For the text-containing cell, return its midpoint in [x, y] coordinate format. 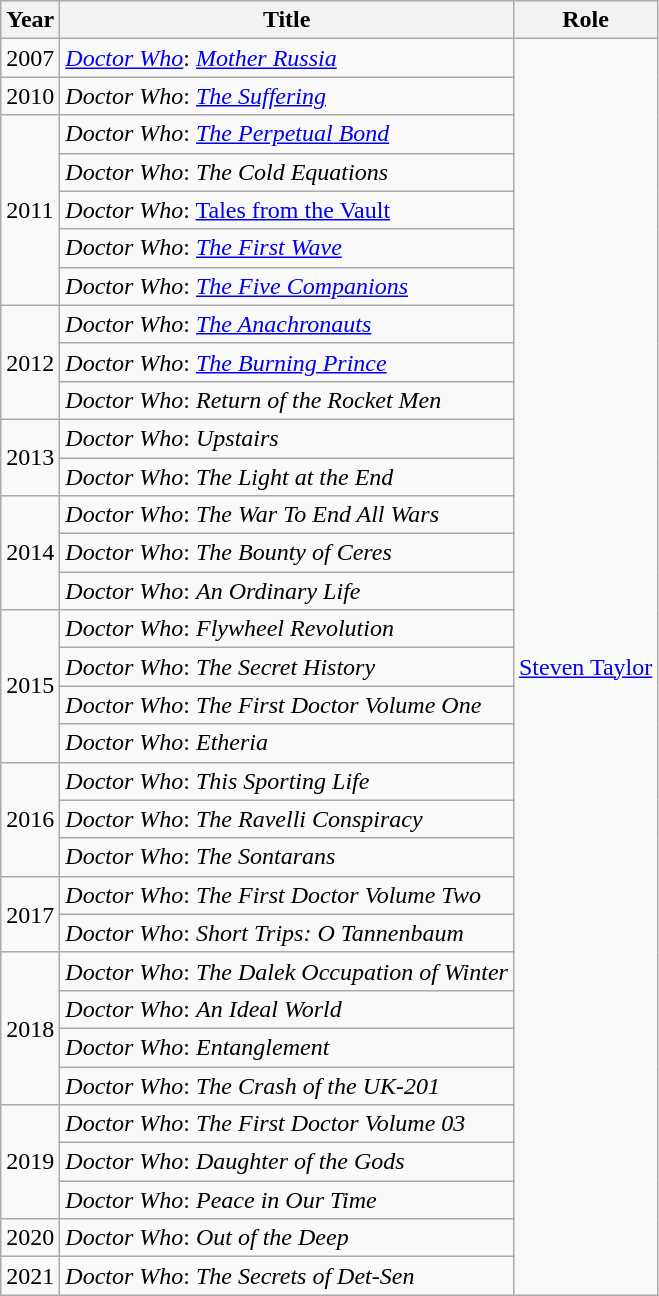
Doctor Who: The Dalek Occupation of Winter [287, 971]
Doctor Who: The First Doctor Volume 03 [287, 1124]
2021 [30, 1276]
2020 [30, 1238]
Doctor Who: Tales from the Vault [287, 210]
Doctor Who: Etheria [287, 743]
Doctor Who: The Suffering [287, 96]
2019 [30, 1162]
2012 [30, 362]
Doctor Who: Mother Russia [287, 58]
Doctor Who: Daughter of the Gods [287, 1162]
2010 [30, 96]
Doctor Who: Out of the Deep [287, 1238]
Doctor Who: An Ideal World [287, 1009]
Doctor Who: The Ravelli Conspiracy [287, 819]
Doctor Who: The Bounty of Ceres [287, 553]
Doctor Who: Return of the Rocket Men [287, 400]
Doctor Who: Entanglement [287, 1047]
Title [287, 20]
2011 [30, 210]
2013 [30, 457]
Doctor Who: The Perpetual Bond [287, 134]
Doctor Who: The First Wave [287, 248]
Doctor Who: The Crash of the UK-201 [287, 1085]
Doctor Who: The Five Companions [287, 286]
Doctor Who: The First Doctor Volume Two [287, 895]
Doctor Who: The Anachronauts [287, 324]
Doctor Who: The Secret History [287, 667]
2016 [30, 819]
Doctor Who: Upstairs [287, 438]
2018 [30, 1028]
Role [585, 20]
Doctor Who: The War To End All Wars [287, 515]
2007 [30, 58]
Year [30, 20]
Doctor Who: Peace in Our Time [287, 1200]
Doctor Who: The Light at the End [287, 477]
Doctor Who: The Burning Prince [287, 362]
Steven Taylor [585, 667]
Doctor Who: The First Doctor Volume One [287, 705]
Doctor Who: The Sontarans [287, 857]
Doctor Who: An Ordinary Life [287, 591]
Doctor Who: The Cold Equations [287, 172]
Doctor Who: Short Trips: O Tannenbaum [287, 933]
2017 [30, 914]
2015 [30, 686]
Doctor Who: Flywheel Revolution [287, 629]
Doctor Who: The Secrets of Det-Sen [287, 1276]
2014 [30, 553]
Doctor Who: This Sporting Life [287, 781]
